For the text-containing cell, return its midpoint in [x, y] coordinate format. 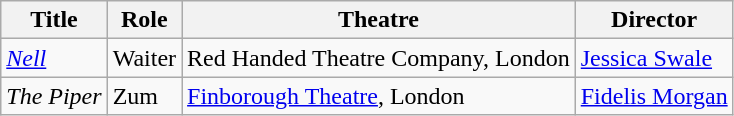
Jessica Swale [654, 58]
Waiter [144, 58]
Zum [144, 96]
Nell [54, 58]
Title [54, 20]
Theatre [379, 20]
Role [144, 20]
Fidelis Morgan [654, 96]
Director [654, 20]
Red Handed Theatre Company, London [379, 58]
The Piper [54, 96]
Finborough Theatre, London [379, 96]
